Find where the given text appears and provide that cell's center as [x, y] coordinate. 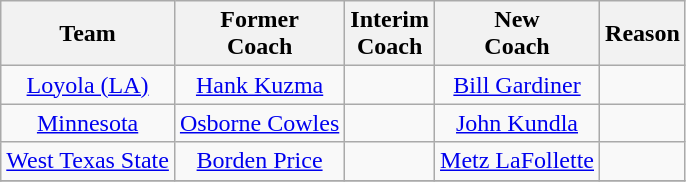
Minnesota [88, 123]
West Texas State [88, 161]
John Kundla [518, 123]
Bill Gardiner [518, 85]
Hank Kuzma [259, 85]
FormerCoach [259, 34]
InterimCoach [390, 34]
Osborne Cowles [259, 123]
Team [88, 34]
NewCoach [518, 34]
Reason [643, 34]
Borden Price [259, 161]
Metz LaFollette [518, 161]
Loyola (LA) [88, 85]
